Return the [x, y] coordinate for the center point of the cell that contains the specified text.  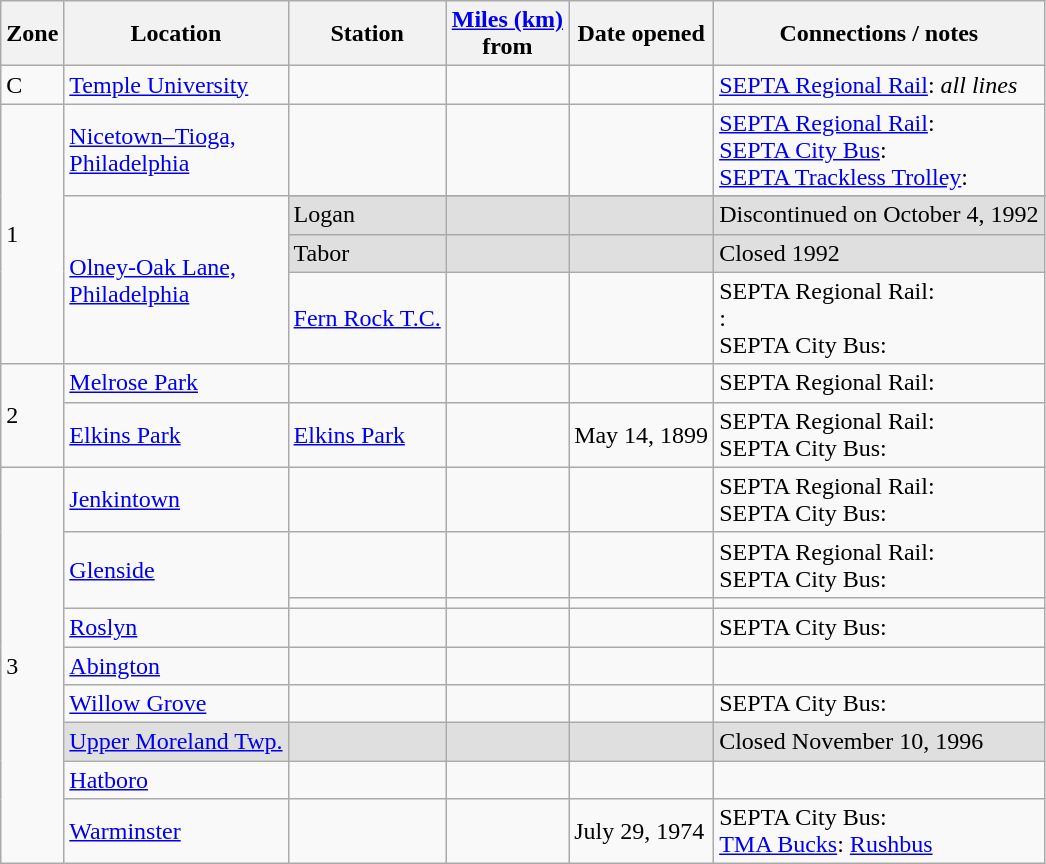
Upper Moreland Twp. [176, 742]
SEPTA Regional Rail: [879, 383]
SEPTA City Bus: TMA Bucks: Rushbus [879, 832]
July 29, 1974 [642, 832]
3 [32, 666]
Glenside [176, 570]
C [32, 85]
May 14, 1899 [642, 434]
Miles (km)from [507, 34]
Closed November 10, 1996 [879, 742]
Warminster [176, 832]
Zone [32, 34]
Nicetown–Tioga,Philadelphia [176, 150]
Location [176, 34]
Station [367, 34]
Closed 1992 [879, 253]
Date opened [642, 34]
Hatboro [176, 780]
1 [32, 234]
Olney-Oak Lane,Philadelphia [176, 280]
Tabor [367, 253]
Abington [176, 665]
Melrose Park [176, 383]
SEPTA Regional Rail: all lines [879, 85]
Logan [367, 215]
Jenkintown [176, 500]
Willow Grove [176, 704]
SEPTA Regional Rail: SEPTA City Bus: SEPTA Trackless Trolley: [879, 150]
Temple University [176, 85]
Connections / notes [879, 34]
Roslyn [176, 627]
Fern Rock T.C. [367, 318]
Discontinued on October 4, 1992 [879, 215]
SEPTA Regional Rail: : SEPTA City Bus: [879, 318]
2 [32, 416]
